From the cell containing the given text, extract its center point as (x, y) coordinate. 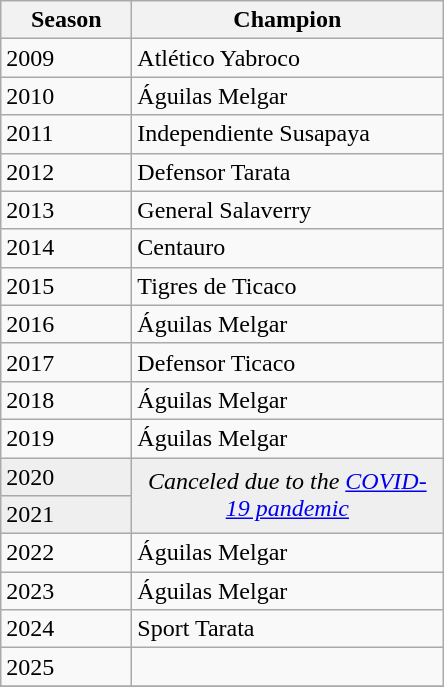
2013 (66, 210)
2017 (66, 362)
2018 (66, 400)
2009 (66, 58)
Defensor Tarata (288, 172)
2022 (66, 553)
2016 (66, 324)
2014 (66, 248)
Sport Tarata (288, 629)
Tigres de Ticaco (288, 286)
2015 (66, 286)
2023 (66, 591)
Defensor Ticaco (288, 362)
Atlético Yabroco (288, 58)
2012 (66, 172)
Champion (288, 20)
Season (66, 20)
2021 (66, 515)
2025 (66, 667)
2020 (66, 477)
Canceled due to the COVID-19 pandemic (288, 496)
General Salaverry (288, 210)
2011 (66, 134)
2024 (66, 629)
2019 (66, 438)
Centauro (288, 248)
2010 (66, 96)
Independiente Susapaya (288, 134)
